Output the [x, y] coordinate of the center of the cell containing the given text.  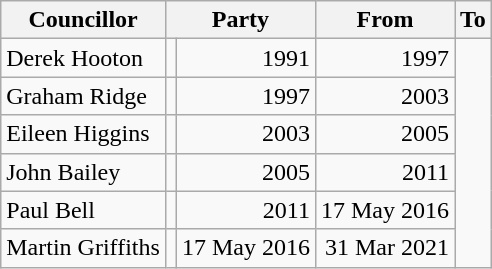
Eileen Higgins [84, 134]
To [474, 20]
From [384, 20]
Paul Bell [84, 210]
31 Mar 2021 [384, 248]
Derek Hooton [84, 58]
John Bailey [84, 172]
1991 [246, 58]
Party [240, 20]
Martin Griffiths [84, 248]
Graham Ridge [84, 96]
Councillor [84, 20]
